Extract the (X, Y) coordinate from the center of the cell holding the provided text.  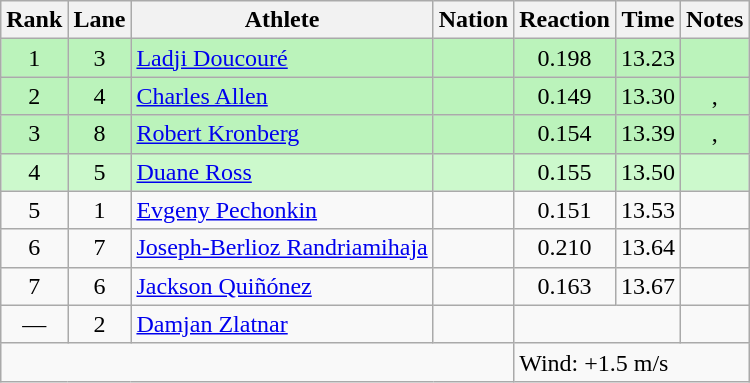
Wind: +1.5 m/s (632, 362)
Notes (714, 20)
Time (648, 20)
Joseph-Berlioz Randriamihaja (282, 248)
13.67 (648, 286)
13.50 (648, 172)
0.210 (565, 248)
13.64 (648, 248)
0.154 (565, 134)
0.163 (565, 286)
Nation (473, 20)
0.155 (565, 172)
13.39 (648, 134)
0.198 (565, 58)
Evgeny Pechonkin (282, 210)
Charles Allen (282, 96)
13.30 (648, 96)
Robert Kronberg (282, 134)
— (34, 324)
13.23 (648, 58)
Athlete (282, 20)
Lane (100, 20)
Rank (34, 20)
0.149 (565, 96)
Ladji Doucouré (282, 58)
Reaction (565, 20)
Jackson Quiñónez (282, 286)
8 (100, 134)
Duane Ross (282, 172)
Damjan Zlatnar (282, 324)
0.151 (565, 210)
13.53 (648, 210)
